Capture the cell that displays the provided text and extract its (x, y) central coordinate. 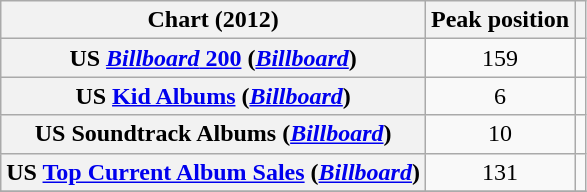
US Kid Albums (Billboard) (214, 96)
Chart (2012) (214, 20)
US Billboard 200 (Billboard) (214, 58)
US Top Current Album Sales (Billboard) (214, 172)
Peak position (500, 20)
US Soundtrack Albums (Billboard) (214, 134)
159 (500, 58)
10 (500, 134)
6 (500, 96)
131 (500, 172)
